Search for the cell housing the specified text and yield its (x, y) center coordinate. 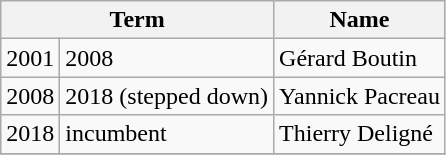
2018 (stepped down) (167, 96)
Yannick Pacreau (360, 96)
2001 (30, 58)
2018 (30, 134)
Thierry Deligné (360, 134)
Name (360, 20)
Term (138, 20)
incumbent (167, 134)
Gérard Boutin (360, 58)
